Extract the (x, y) coordinate from the center of the cell holding the provided text.  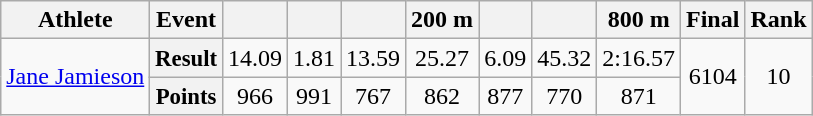
Points (186, 96)
770 (564, 96)
Event (186, 20)
200 m (442, 20)
871 (639, 96)
13.59 (374, 58)
10 (778, 77)
966 (254, 96)
Jane Jamieson (76, 77)
6.09 (506, 58)
2:16.57 (639, 58)
1.81 (314, 58)
Rank (778, 20)
991 (314, 96)
Athlete (76, 20)
800 m (639, 20)
14.09 (254, 58)
862 (442, 96)
767 (374, 96)
25.27 (442, 58)
45.32 (564, 58)
Result (186, 58)
Final (713, 20)
877 (506, 96)
6104 (713, 77)
